Pinpoint the cell where the given text exists, returning its [x, y] midpoint coordinate. 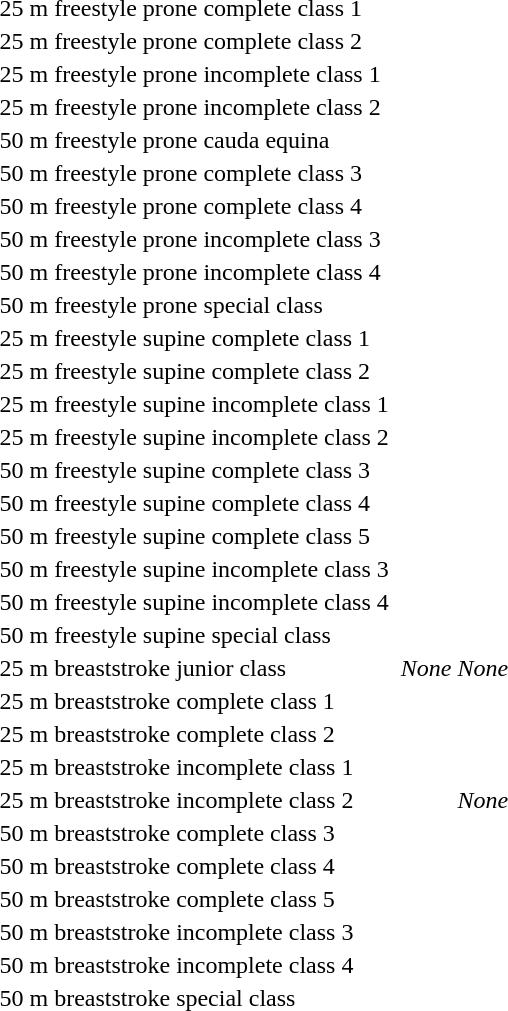
None [426, 668]
